Return (X, Y) of the center of cell containing provided text 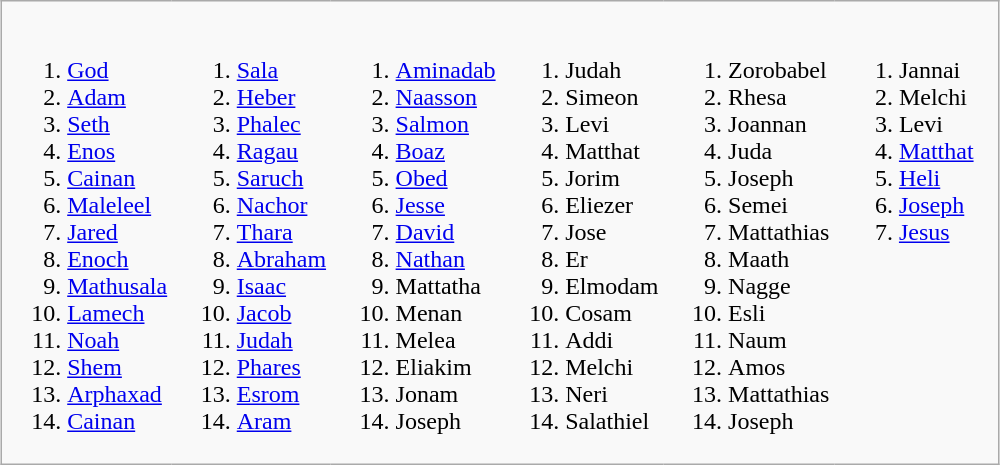
Sala Heber Phalec Ragau Saruch Nachor Thara Abraham Isaac Jacob Judah Phares Esrom Aram (252, 233)
Zorobabel Rhesa Joannan Juda Joseph Semei Mattathias Maath Nagge Esli Naum Amos Mattathias Joseph (748, 233)
Aminadab Naasson Salmon Boaz Obed Jesse David Nathan Mattatha Menan Melea Eliakim Jonam Joseph (416, 233)
Jannai Melchi Levi Matthat Heli Joseph Jesus (916, 233)
God Adam Seth Enos Cainan Maleleel Jared Enoch Mathusala Lamech Noah Shem Arphaxad Cainan (87, 233)
Judah Simeon Levi Matthat Jorim Eliezer Jose Er Elmodam Cosam Addi Melchi Neri Salathiel (582, 233)
